Locate the cell with the specified text and output its [x, y] center coordinate. 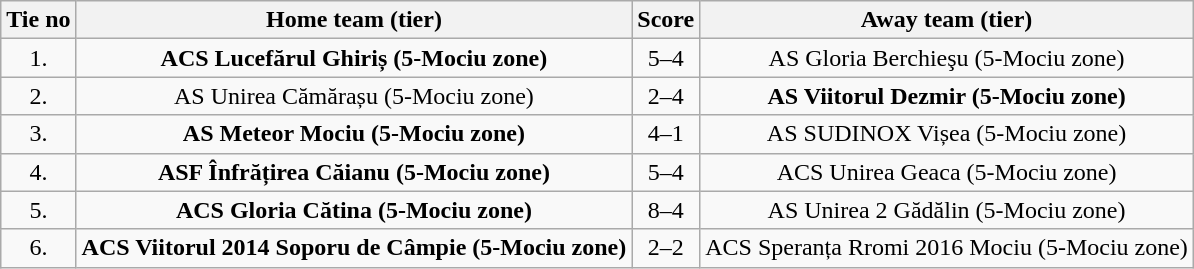
3. [38, 134]
4. [38, 172]
ASF Înfrățirea Căianu (5-Mociu zone) [354, 172]
Home team (tier) [354, 20]
AS Unirea 2 Gădălin (5-Mociu zone) [947, 210]
Score [666, 20]
Away team (tier) [947, 20]
1. [38, 58]
2–4 [666, 96]
ACS Lucefărul Ghiriș (5-Mociu zone) [354, 58]
6. [38, 248]
AS Meteor Mociu (5-Mociu zone) [354, 134]
ACS Unirea Geaca (5-Mociu zone) [947, 172]
2. [38, 96]
AS Viitorul Dezmir (5-Mociu zone) [947, 96]
ACS Speranța Rromi 2016 Mociu (5-Mociu zone) [947, 248]
AS Gloria Berchieşu (5-Mociu zone) [947, 58]
4–1 [666, 134]
AS Unirea Cămărașu (5-Mociu zone) [354, 96]
8–4 [666, 210]
Tie no [38, 20]
ACS Gloria Cătina (5-Mociu zone) [354, 210]
AS SUDINOX Vișea (5-Mociu zone) [947, 134]
ACS Viitorul 2014 Soporu de Câmpie (5-Mociu zone) [354, 248]
2–2 [666, 248]
5. [38, 210]
